Extract the (X, Y) coordinate from the center of the cell holding the provided text.  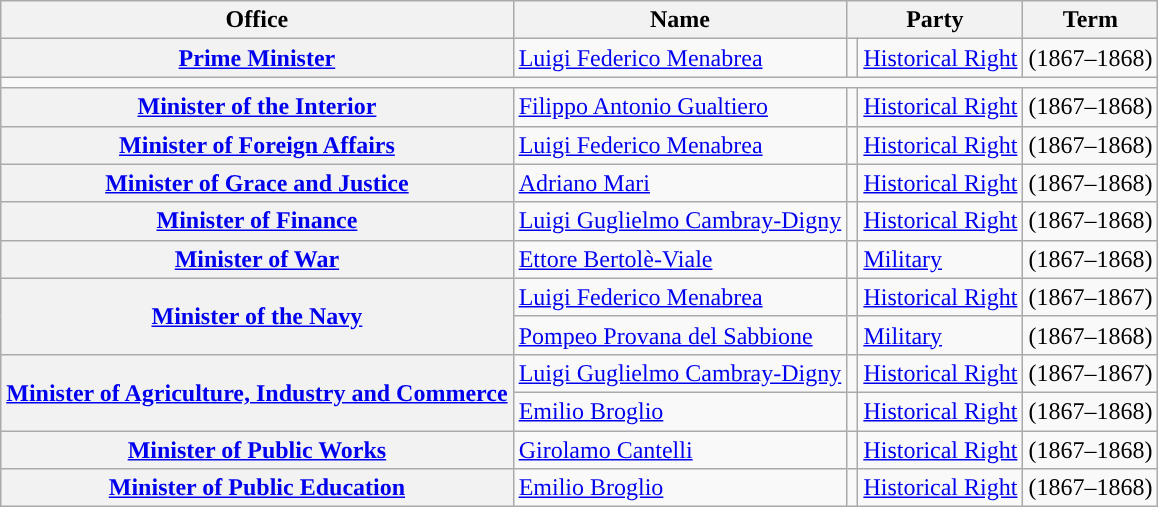
Minister of War (257, 259)
Minister of Public Works (257, 449)
Ettore Bertolè-Viale (680, 259)
Minister of Grace and Justice (257, 183)
Party (935, 20)
Name (680, 20)
Minister of Finance (257, 221)
Term (1090, 20)
Minister of the Navy (257, 316)
Pompeo Provana del Sabbione (680, 335)
Office (257, 20)
Girolamo Cantelli (680, 449)
Filippo Antonio Gualtiero (680, 107)
Minister of Foreign Affairs (257, 145)
Minister of Agriculture, Industry and Commerce (257, 392)
Minister of the Interior (257, 107)
Minister of Public Education (257, 488)
Prime Minister (257, 58)
Adriano Mari (680, 183)
